Extract the (x, y) coordinate from the center of the cell holding the provided text.  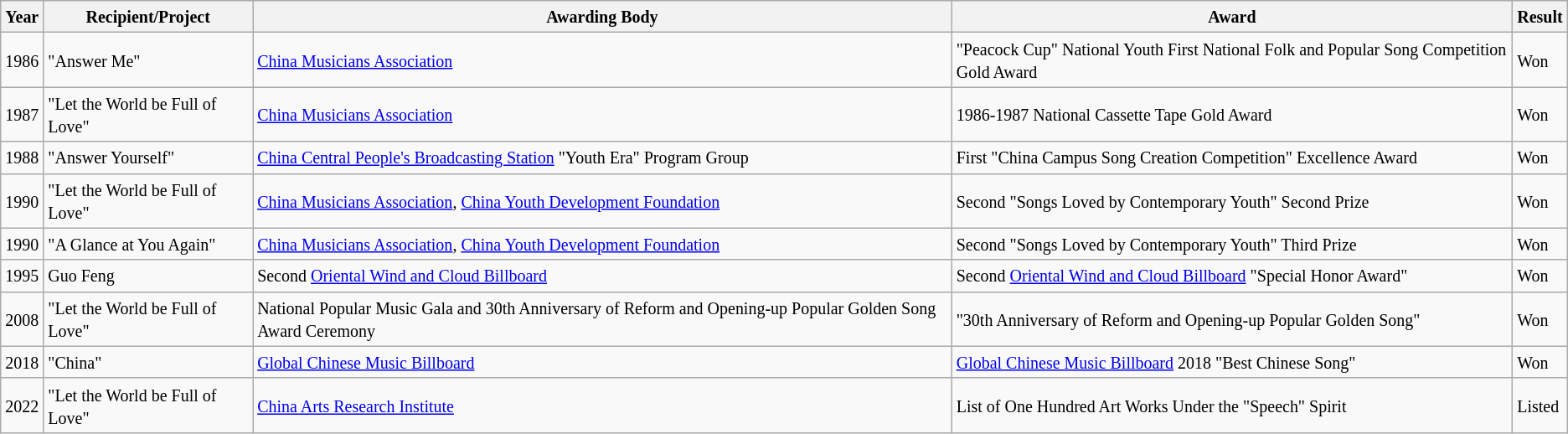
Second Oriental Wind and Cloud Billboard "Special Honor Award" (1232, 276)
1987 (22, 114)
"China" (148, 362)
Second "Songs Loved by Contemporary Youth" Third Prize (1232, 244)
2022 (22, 406)
National Popular Music Gala and 30th Anniversary of Reform and Opening-up Popular Golden Song Award Ceremony (603, 318)
"Answer Me" (148, 60)
Global Chinese Music Billboard 2018 "Best Chinese Song" (1232, 362)
List of One Hundred Art Works Under the "Speech" Spirit (1232, 406)
1986 (22, 60)
Listed (1540, 406)
Recipient/Project (148, 17)
Second "Songs Loved by Contemporary Youth" Second Prize (1232, 201)
First "China Campus Song Creation Competition" Excellence Award (1232, 158)
1995 (22, 276)
"A Glance at You Again" (148, 244)
1988 (22, 158)
2008 (22, 318)
Year (22, 17)
China Central People's Broadcasting Station "Youth Era" Program Group (603, 158)
1986-1987 National Cassette Tape Gold Award (1232, 114)
Global Chinese Music Billboard (603, 362)
Result (1540, 17)
Awarding Body (603, 17)
"Answer Yourself" (148, 158)
"30th Anniversary of Reform and Opening-up Popular Golden Song" (1232, 318)
China Arts Research Institute (603, 406)
Guo Feng (148, 276)
"Peacock Cup" National Youth First National Folk and Popular Song Competition Gold Award (1232, 60)
Award (1232, 17)
Second Oriental Wind and Cloud Billboard (603, 276)
2018 (22, 362)
